Return [X, Y] of the center of cell containing provided text 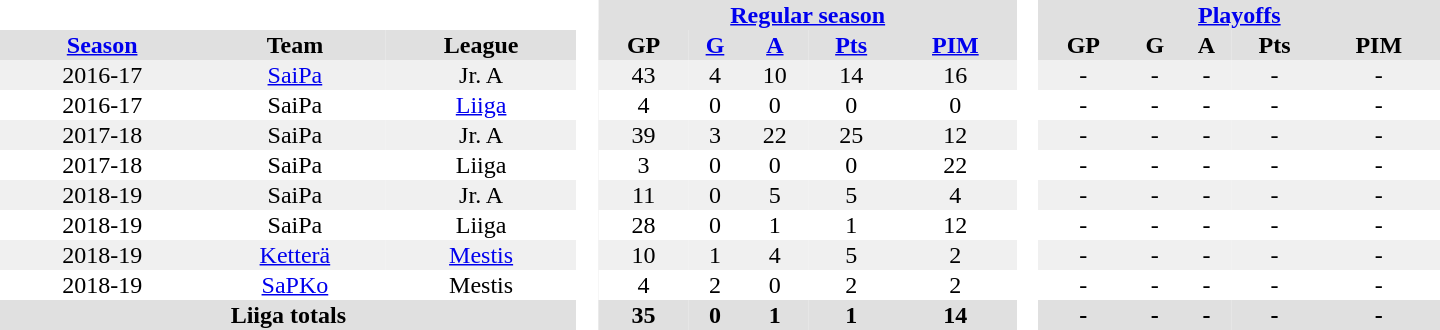
28 [644, 225]
11 [644, 195]
25 [851, 135]
Regular season [808, 15]
Liiga totals [288, 315]
Ketterä [294, 255]
Season [102, 45]
43 [644, 75]
39 [644, 135]
Playoffs [1240, 15]
16 [955, 75]
League [482, 45]
SaPKo [294, 285]
Team [294, 45]
35 [644, 315]
